Search for the cell housing the specified text and yield its (X, Y) center coordinate. 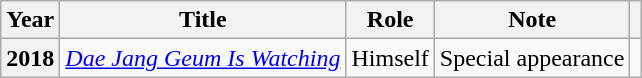
Year (30, 20)
Special appearance (532, 58)
Role (390, 20)
Title (203, 20)
Note (532, 20)
Dae Jang Geum Is Watching (203, 58)
2018 (30, 58)
Himself (390, 58)
